Provide the [X, Y] coordinate of the cell's center where the given text is located.  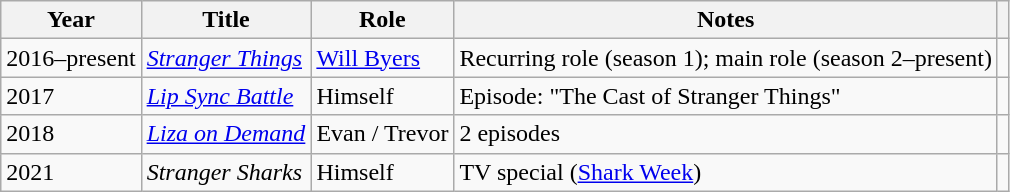
2017 [71, 96]
Title [226, 20]
Episode: "The Cast of Stranger Things" [726, 96]
Year [71, 20]
2016–present [71, 58]
2021 [71, 172]
Notes [726, 20]
Evan / Trevor [382, 134]
Recurring role (season 1); main role (season 2–present) [726, 58]
TV special (Shark Week) [726, 172]
Lip Sync Battle [226, 96]
Will Byers [382, 58]
Liza on Demand [226, 134]
Stranger Things [226, 58]
Stranger Sharks [226, 172]
Role [382, 20]
2 episodes [726, 134]
2018 [71, 134]
